Find where the given text appears and provide that cell's center as (x, y) coordinate. 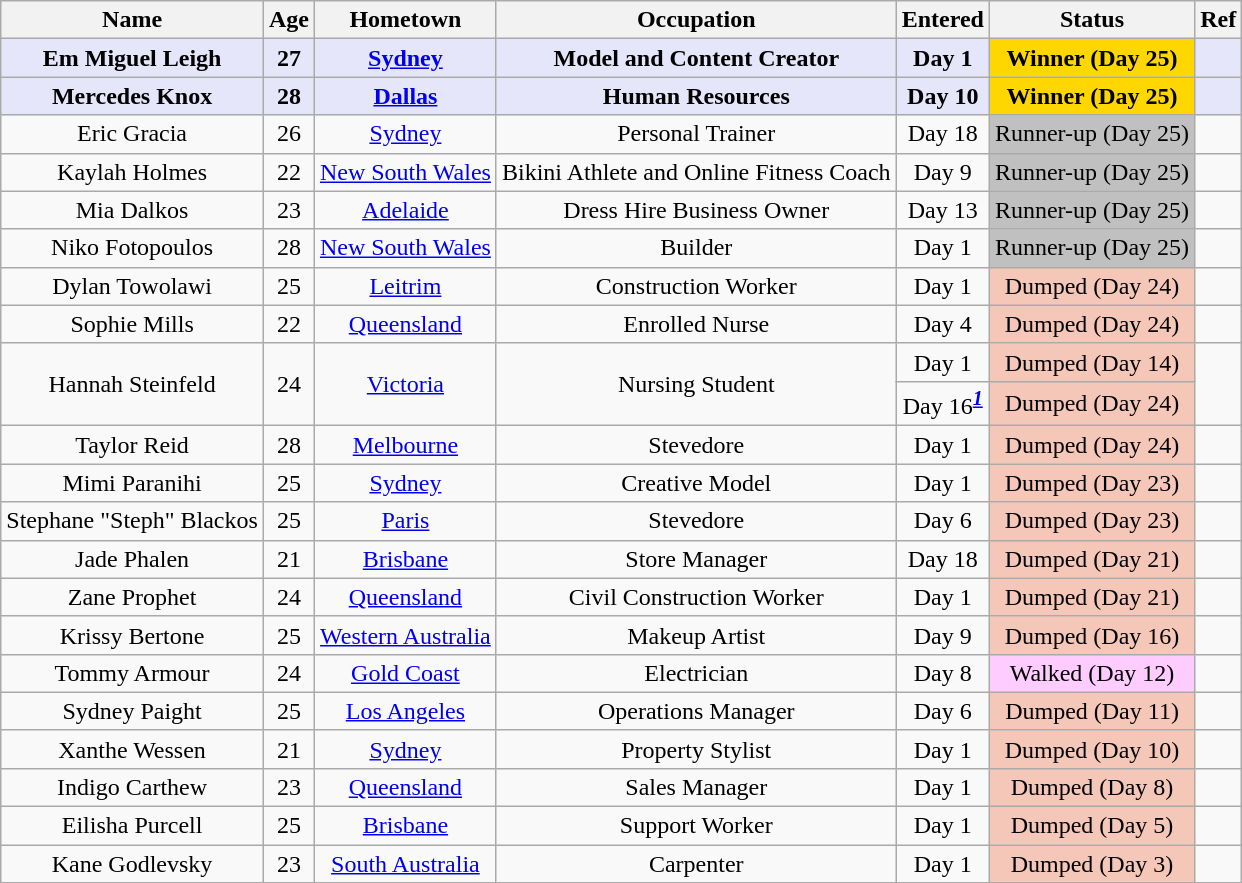
Stephane "Steph" Blackos (132, 521)
Melbourne (405, 445)
Day 161 (942, 404)
Dumped (Day 3) (1092, 864)
27 (288, 58)
Sales Manager (696, 787)
Victoria (405, 384)
Niko Fotopoulos (132, 248)
South Australia (405, 864)
Xanthe Wessen (132, 749)
Entered (942, 20)
Eric Gracia (132, 134)
Carpenter (696, 864)
Leitrim (405, 286)
Mimi Paranihi (132, 483)
Status (1092, 20)
Day 13 (942, 210)
Gold Coast (405, 673)
Support Worker (696, 826)
Dumped (Day 11) (1092, 711)
Dumped (Day 10) (1092, 749)
Em Miguel Leigh (132, 58)
Western Australia (405, 635)
Operations Manager (696, 711)
Kaylah Holmes (132, 172)
Kane Godlevsky (132, 864)
Age (288, 20)
Model and Content Creator (696, 58)
Tommy Armour (132, 673)
Zane Prophet (132, 597)
Los Angeles (405, 711)
Enrolled Nurse (696, 324)
Krissy Bertone (132, 635)
Hometown (405, 20)
Hannah Steinfeld (132, 384)
Day 4 (942, 324)
Dumped (Day 8) (1092, 787)
Paris (405, 521)
Builder (696, 248)
Sophie Mills (132, 324)
Nursing Student (696, 384)
Occupation (696, 20)
Store Manager (696, 559)
Ref (1218, 20)
Dumped (Day 16) (1092, 635)
Indigo Carthew (132, 787)
26 (288, 134)
Name (132, 20)
Personal Trainer (696, 134)
Creative Model (696, 483)
Dumped (Day 14) (1092, 362)
Mercedes Knox (132, 96)
Electrician (696, 673)
Makeup Artist (696, 635)
Bikini Athlete and Online Fitness Coach (696, 172)
Construction Worker (696, 286)
Civil Construction Worker (696, 597)
Taylor Reid (132, 445)
Human Resources (696, 96)
Day 10 (942, 96)
Adelaide (405, 210)
Walked (Day 12) (1092, 673)
Sydney Paight (132, 711)
Jade Phalen (132, 559)
Eilisha Purcell (132, 826)
Dylan Towolawi (132, 286)
Dress Hire Business Owner (696, 210)
Day 8 (942, 673)
Dumped (Day 5) (1092, 826)
Mia Dalkos (132, 210)
Property Stylist (696, 749)
Dallas (405, 96)
